From the cell containing the given text, extract its center point as (X, Y) coordinate. 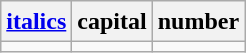
italics (36, 21)
capital (112, 21)
number (198, 21)
